Return [x, y] of the center of cell containing provided text 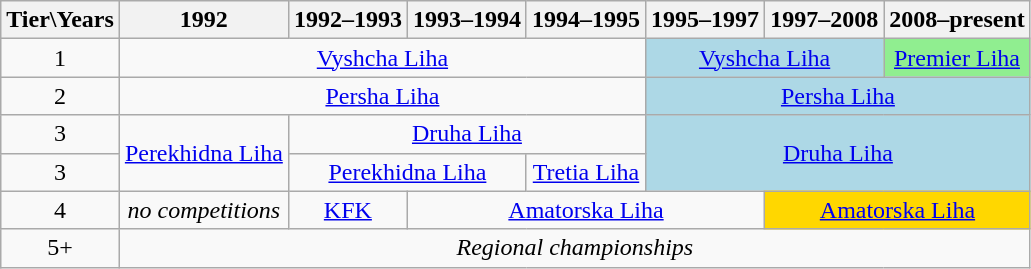
4 [60, 210]
1997–2008 [824, 20]
KFK [348, 210]
no competitions [204, 210]
1992–1993 [348, 20]
Tier\Years [60, 20]
1995–1997 [706, 20]
Tretia Liha [586, 172]
1993–1994 [466, 20]
Premier Liha [958, 58]
1994–1995 [586, 20]
2 [60, 96]
Regional championships [574, 248]
1 [60, 58]
2008–present [958, 20]
5+ [60, 248]
1992 [204, 20]
